Output the (x, y) coordinate of the center of the cell containing the given text.  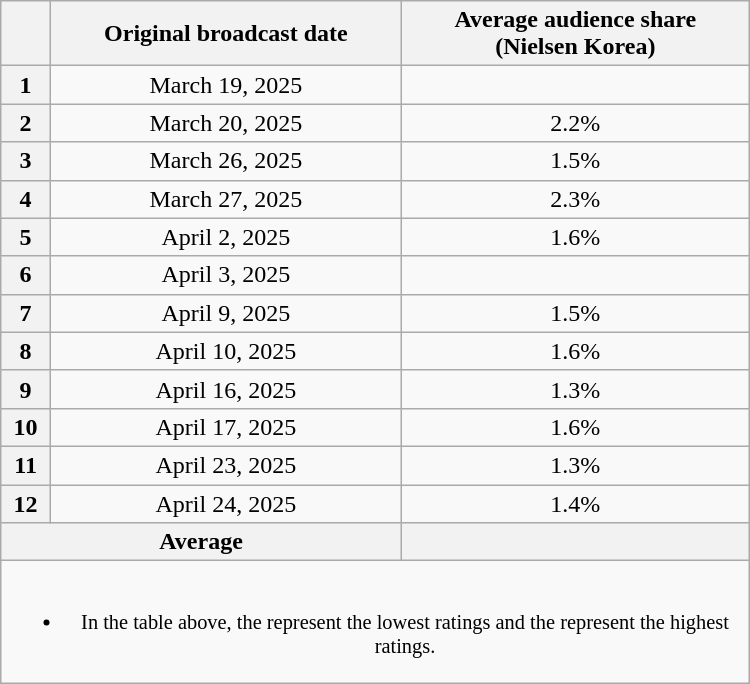
April 2, 2025 (226, 237)
Average (202, 542)
4 (26, 199)
March 19, 2025 (226, 85)
2.3% (575, 199)
March 20, 2025 (226, 123)
March 27, 2025 (226, 199)
1.4% (575, 503)
April 9, 2025 (226, 313)
April 23, 2025 (226, 465)
12 (26, 503)
March 26, 2025 (226, 161)
10 (26, 427)
April 17, 2025 (226, 427)
11 (26, 465)
1 (26, 85)
9 (26, 389)
2 (26, 123)
April 24, 2025 (226, 503)
April 10, 2025 (226, 351)
April 16, 2025 (226, 389)
7 (26, 313)
8 (26, 351)
2.2% (575, 123)
Original broadcast date (226, 34)
April 3, 2025 (226, 275)
Average audience share(Nielsen Korea) (575, 34)
3 (26, 161)
In the table above, the represent the lowest ratings and the represent the highest ratings. (375, 622)
6 (26, 275)
5 (26, 237)
